Locate the cell with the specified text and output its [x, y] center coordinate. 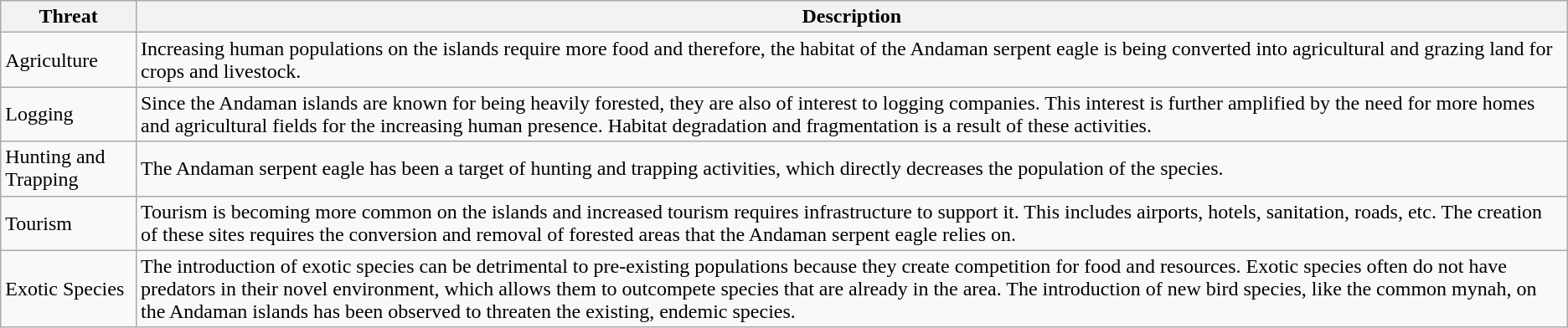
The Andaman serpent eagle has been a target of hunting and trapping activities, which directly decreases the population of the species. [851, 169]
Tourism [69, 223]
Agriculture [69, 60]
Description [851, 17]
Hunting and Trapping [69, 169]
Logging [69, 114]
Exotic Species [69, 289]
Threat [69, 17]
